From the cell containing the given text, extract its center point as (x, y) coordinate. 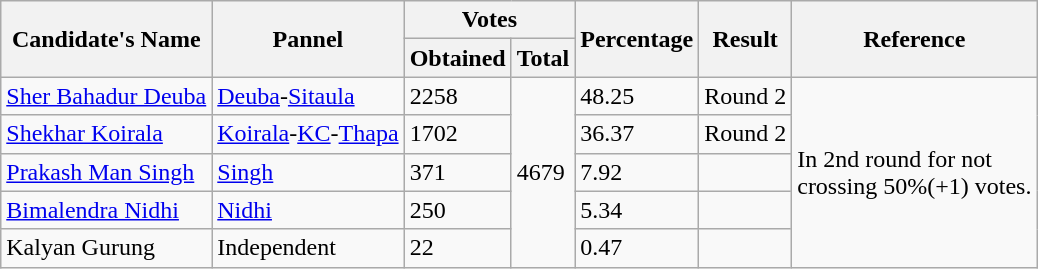
2258 (458, 96)
Deuba-Sitaula (308, 96)
Pannel (308, 39)
48.25 (637, 96)
36.37 (637, 134)
Koirala-KC-Thapa (308, 134)
4679 (543, 172)
Percentage (637, 39)
Candidate's Name (106, 39)
Reference (914, 39)
Nidhi (308, 210)
22 (458, 248)
1702 (458, 134)
5.34 (637, 210)
In 2nd round for notcrossing 50%(+1) votes. (914, 172)
Prakash Man Singh (106, 172)
Bimalendra Nidhi (106, 210)
Shekhar Koirala (106, 134)
371 (458, 172)
Votes (490, 20)
Sher Bahadur Deuba (106, 96)
Singh (308, 172)
Result (746, 39)
250 (458, 210)
0.47 (637, 248)
Obtained (458, 58)
Kalyan Gurung (106, 248)
7.92 (637, 172)
Independent (308, 248)
Total (543, 58)
